Find where the given text appears and provide that cell's center as (X, Y) coordinate. 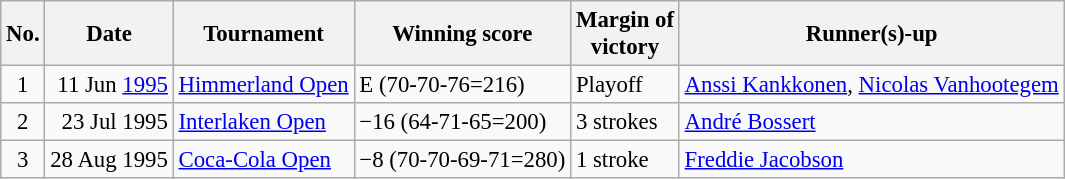
23 Jul 1995 (109, 122)
Margin ofvictory (626, 34)
Playoff (626, 85)
Coca-Cola Open (264, 160)
1 (23, 85)
28 Aug 1995 (109, 160)
Freddie Jacobson (872, 160)
2 (23, 122)
Runner(s)-up (872, 34)
3 (23, 160)
Date (109, 34)
Tournament (264, 34)
Winning score (462, 34)
−8 (70-70-69-71=280) (462, 160)
No. (23, 34)
Himmerland Open (264, 85)
11 Jun 1995 (109, 85)
−16 (64-71-65=200) (462, 122)
André Bossert (872, 122)
3 strokes (626, 122)
1 stroke (626, 160)
Anssi Kankkonen, Nicolas Vanhootegem (872, 85)
E (70-70-76=216) (462, 85)
Interlaken Open (264, 122)
